Scan for the cell matching the given text and deliver its [x, y] coordinate at center. 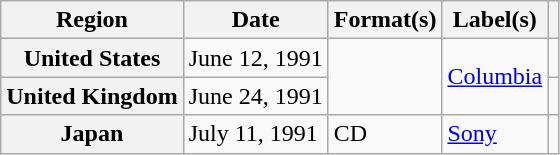
June 12, 1991 [256, 58]
June 24, 1991 [256, 96]
CD [385, 134]
United Kingdom [92, 96]
Date [256, 20]
July 11, 1991 [256, 134]
United States [92, 58]
Columbia [495, 77]
Sony [495, 134]
Format(s) [385, 20]
Region [92, 20]
Label(s) [495, 20]
Japan [92, 134]
